Determine the (x, y) coordinate at the center of the cell enclosing the given text.  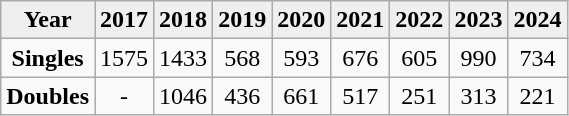
1575 (124, 58)
517 (360, 96)
676 (360, 58)
2021 (360, 20)
2019 (242, 20)
2017 (124, 20)
313 (478, 96)
2020 (302, 20)
1046 (184, 96)
Doubles (48, 96)
661 (302, 96)
251 (420, 96)
Singles (48, 58)
- (124, 96)
Year (48, 20)
593 (302, 58)
2022 (420, 20)
221 (538, 96)
605 (420, 58)
990 (478, 58)
1433 (184, 58)
2024 (538, 20)
2023 (478, 20)
2018 (184, 20)
436 (242, 96)
734 (538, 58)
568 (242, 58)
